Search for the cell housing the specified text and yield its (x, y) center coordinate. 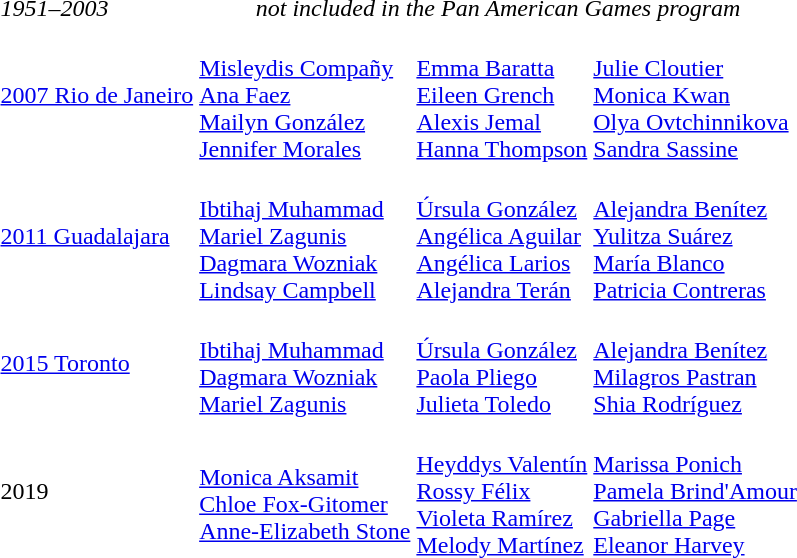
Misleydis CompañyAna FaezMailyn GonzálezJennifer Morales (305, 95)
Ibtihaj MuhammadDagmara WozniakMariel Zagunis (305, 364)
Úrsula GonzálezAngélica AguilarAngélica LariosAlejandra Terán (502, 236)
Emma BarattaEileen GrenchAlexis JemalHanna Thompson (502, 95)
Úrsula GonzálezPaola PliegoJulieta Toledo (502, 364)
Ibtihaj MuhammadMariel ZagunisDagmara WozniakLindsay Campbell (305, 236)
